Locate the cell with the specified text and output its (X, Y) center coordinate. 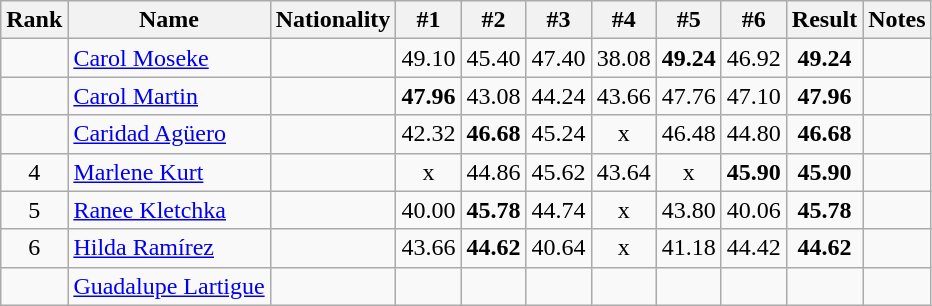
38.08 (624, 58)
41.18 (688, 248)
40.64 (558, 248)
#5 (688, 20)
Name (169, 20)
Notes (897, 20)
Rank (34, 20)
44.42 (754, 248)
45.62 (558, 172)
43.80 (688, 210)
4 (34, 172)
43.64 (624, 172)
Carol Moseke (169, 58)
43.08 (494, 96)
47.76 (688, 96)
47.10 (754, 96)
40.00 (428, 210)
Nationality (333, 20)
46.92 (754, 58)
45.24 (558, 134)
Result (824, 20)
44.86 (494, 172)
#1 (428, 20)
#4 (624, 20)
5 (34, 210)
40.06 (754, 210)
6 (34, 248)
49.10 (428, 58)
Carol Martin (169, 96)
Marlene Kurt (169, 172)
#6 (754, 20)
45.40 (494, 58)
#3 (558, 20)
44.80 (754, 134)
Ranee Kletchka (169, 210)
44.24 (558, 96)
Caridad Agüero (169, 134)
47.40 (558, 58)
#2 (494, 20)
Hilda Ramírez (169, 248)
46.48 (688, 134)
44.74 (558, 210)
42.32 (428, 134)
Guadalupe Lartigue (169, 286)
